Locate the cell with the specified text and output its (x, y) center coordinate. 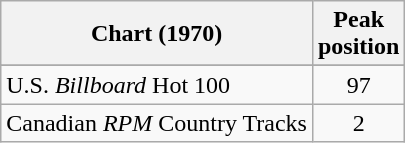
Peakposition (358, 34)
97 (358, 85)
2 (358, 123)
Canadian RPM Country Tracks (157, 123)
Chart (1970) (157, 34)
U.S. Billboard Hot 100 (157, 85)
